Find where the given text appears and provide that cell's center as (X, Y) coordinate. 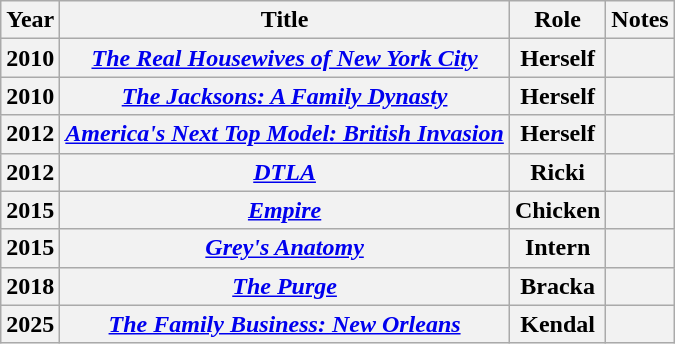
The Jacksons: A Family Dynasty (285, 96)
Ricki (557, 172)
2018 (30, 286)
Kendal (557, 324)
America's Next Top Model: British Invasion (285, 134)
The Family Business: New Orleans (285, 324)
Chicken (557, 210)
2025 (30, 324)
Role (557, 20)
Notes (640, 20)
Grey's Anatomy (285, 248)
The Purge (285, 286)
Empire (285, 210)
Bracka (557, 286)
Year (30, 20)
The Real Housewives of New York City (285, 58)
DTLA (285, 172)
Title (285, 20)
Intern (557, 248)
